Provide the [x, y] coordinate of the cell's center where the given text is located.  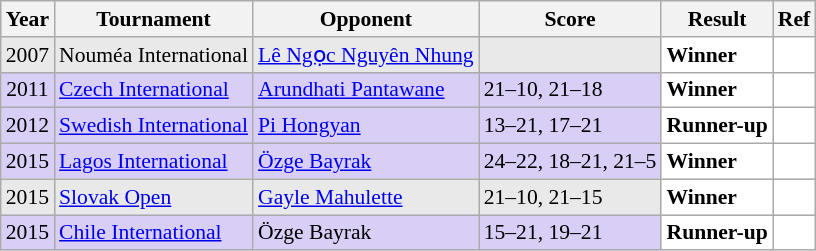
Lagos International [154, 162]
Nouméa International [154, 55]
Swedish International [154, 126]
21–10, 21–15 [570, 197]
Gayle Mahulette [366, 197]
Tournament [154, 19]
Lê Ngọc Nguyên Nhung [366, 55]
Opponent [366, 19]
Slovak Open [154, 197]
2012 [28, 126]
Czech International [154, 90]
Year [28, 19]
Score [570, 19]
Result [716, 19]
Ref [794, 19]
2007 [28, 55]
Arundhati Pantawane [366, 90]
Pi Hongyan [366, 126]
15–21, 19–21 [570, 233]
Chile International [154, 233]
13–21, 17–21 [570, 126]
2011 [28, 90]
21–10, 21–18 [570, 90]
24–22, 18–21, 21–5 [570, 162]
